Extract the (x, y) coordinate from the center of the cell holding the provided text.  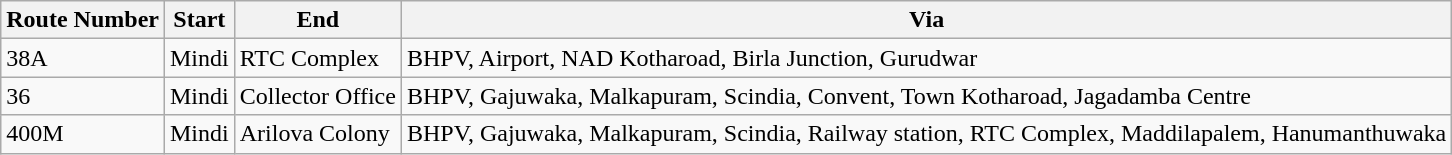
36 (83, 96)
BHPV, Gajuwaka, Malkapuram, Scindia, Convent, Town Kotharoad, Jagadamba Centre (926, 96)
400M (83, 134)
Collector Office (318, 96)
Start (199, 20)
RTC Complex (318, 58)
BHPV, Airport, NAD Kotharoad, Birla Junction, Gurudwar (926, 58)
Arilova Colony (318, 134)
38A (83, 58)
BHPV, Gajuwaka, Malkapuram, Scindia, Railway station, RTC Complex, Maddilapalem, Hanumanthuwaka (926, 134)
Via (926, 20)
End (318, 20)
Route Number (83, 20)
